Output the (x, y) coordinate of the center of the cell containing the given text.  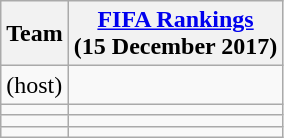
FIFA Rankings(15 December 2017) (176, 34)
(host) (35, 85)
Team (35, 34)
